From the cell containing the given text, extract its center point as [x, y] coordinate. 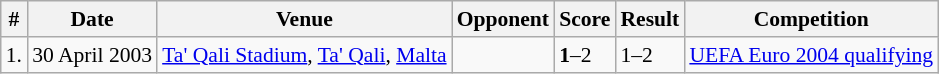
UEFA Euro 2004 qualifying [811, 55]
Result [650, 19]
Score [584, 19]
Venue [304, 19]
1. [14, 55]
Competition [811, 19]
# [14, 19]
30 April 2003 [92, 55]
Opponent [504, 19]
Ta' Qali Stadium, Ta' Qali, Malta [304, 55]
Date [92, 19]
